Capture the cell that displays the provided text and extract its (x, y) central coordinate. 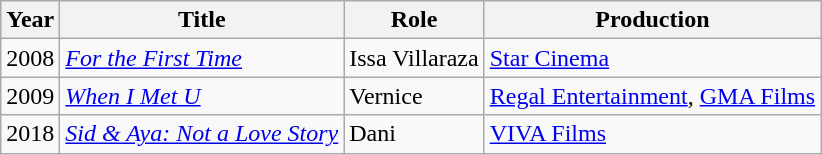
Year (30, 20)
Role (414, 20)
Title (202, 20)
VIVA Films (652, 134)
Vernice (414, 96)
For the First Time (202, 58)
Star Cinema (652, 58)
2018 (30, 134)
Regal Entertainment, GMA Films (652, 96)
2009 (30, 96)
Issa Villaraza (414, 58)
Production (652, 20)
2008 (30, 58)
Sid & Aya: Not a Love Story (202, 134)
When I Met U (202, 96)
Dani (414, 134)
